Provide the (x, y) coordinate of the cell's center where the given text is located.  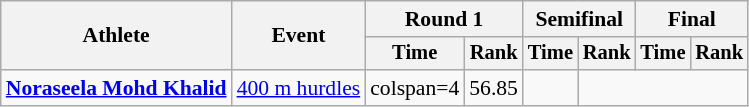
Athlete (116, 36)
colspan=4 (414, 88)
56.85 (494, 88)
Final (691, 19)
Noraseela Mohd Khalid (116, 88)
400 m hurdles (299, 88)
Event (299, 36)
Semifinal (579, 19)
Round 1 (444, 19)
